For the text-containing cell, return its midpoint in [X, Y] coordinate format. 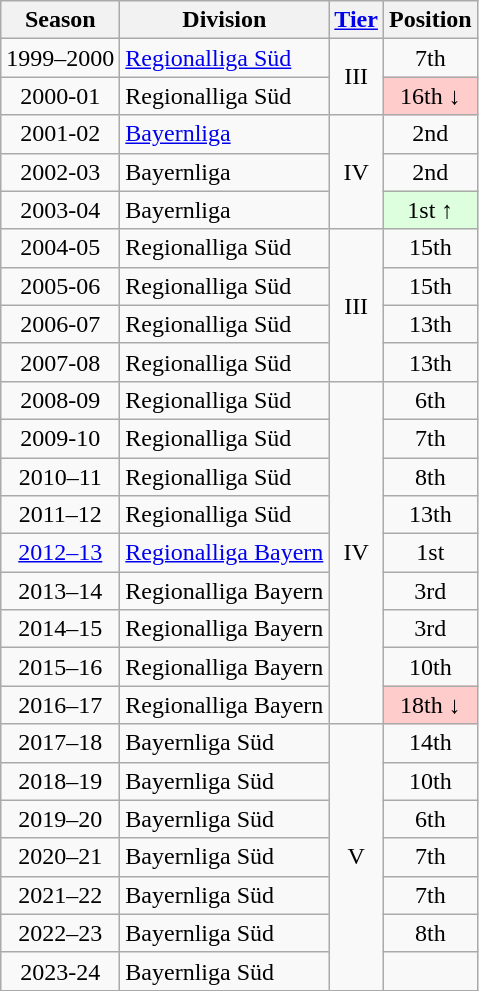
2016–17 [60, 705]
1st [430, 553]
2018–19 [60, 781]
2004-05 [60, 248]
2012–13 [60, 553]
2023-24 [60, 971]
V [356, 857]
16th ↓ [430, 96]
2014–15 [60, 629]
2008-09 [60, 400]
2007-08 [60, 362]
Tier [356, 20]
2006-07 [60, 324]
14th [430, 743]
2010–11 [60, 477]
2003-04 [60, 210]
2013–14 [60, 591]
2011–12 [60, 515]
2001-02 [60, 134]
2021–22 [60, 895]
2015–16 [60, 667]
Position [430, 20]
Division [224, 20]
2000-01 [60, 96]
2005-06 [60, 286]
18th ↓ [430, 705]
2022–23 [60, 933]
Season [60, 20]
2017–18 [60, 743]
2020–21 [60, 857]
2009-10 [60, 438]
1999–2000 [60, 58]
2019–20 [60, 819]
2002-03 [60, 172]
1st ↑ [430, 210]
